Identify which cell holds the provided text, then report its (X, Y) central coordinate. 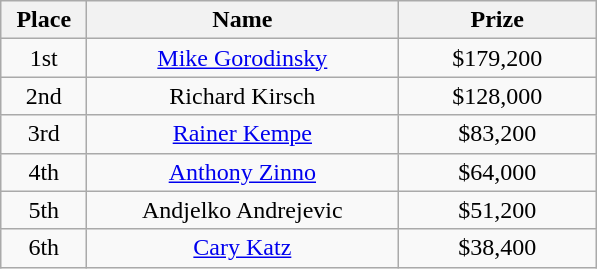
$128,000 (498, 96)
Andjelko Andrejevic (242, 210)
Place (44, 20)
4th (44, 172)
Rainer Kempe (242, 134)
2nd (44, 96)
6th (44, 248)
1st (44, 58)
$38,400 (498, 248)
$51,200 (498, 210)
Cary Katz (242, 248)
Mike Gorodinsky (242, 58)
$179,200 (498, 58)
Prize (498, 20)
Name (242, 20)
5th (44, 210)
$83,200 (498, 134)
Anthony Zinno (242, 172)
$64,000 (498, 172)
3rd (44, 134)
Richard Kirsch (242, 96)
